Determine the (x, y) coordinate at the center of the cell enclosing the given text.  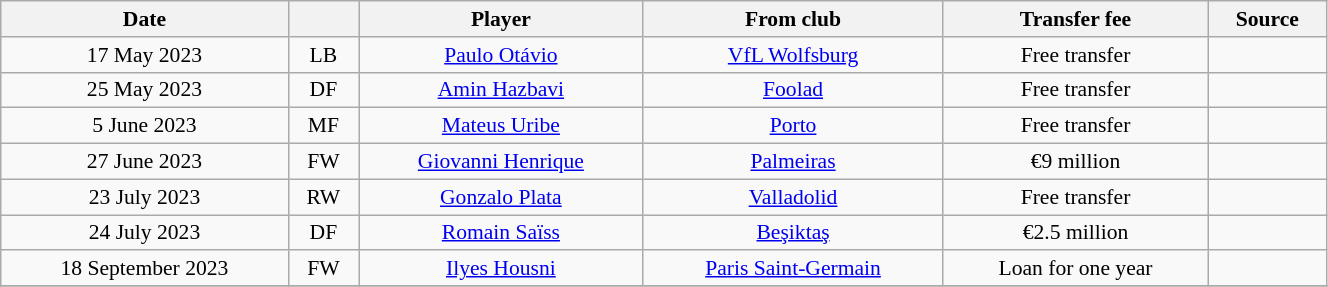
VfL Wolfsburg (793, 55)
Player (501, 19)
Paulo Otávio (501, 55)
17 May 2023 (144, 55)
25 May 2023 (144, 90)
Foolad (793, 90)
Gonzalo Plata (501, 197)
Source (1267, 19)
Transfer fee (1076, 19)
Giovanni Henrique (501, 162)
From club (793, 19)
Loan for one year (1076, 269)
Romain Saïss (501, 233)
Porto (793, 126)
Amin Hazbavi (501, 90)
LB (324, 55)
27 June 2023 (144, 162)
Valladolid (793, 197)
Date (144, 19)
Paris Saint-Germain (793, 269)
18 September 2023 (144, 269)
€2.5 million (1076, 233)
24 July 2023 (144, 233)
Mateus Uribe (501, 126)
Palmeiras (793, 162)
5 June 2023 (144, 126)
Beşiktaş (793, 233)
€9 million (1076, 162)
MF (324, 126)
RW (324, 197)
Ilyes Housni (501, 269)
23 July 2023 (144, 197)
